Find where the given text appears and provide that cell's center as (X, Y) coordinate. 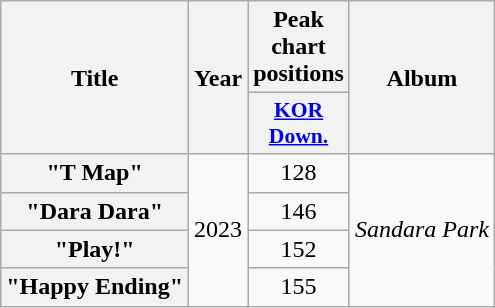
Sandara Park (422, 230)
155 (299, 287)
146 (299, 211)
"Happy Ending" (95, 287)
KORDown. (299, 124)
152 (299, 249)
"Dara Dara" (95, 211)
2023 (218, 230)
Album (422, 78)
"T Map" (95, 173)
Peak chart positions (299, 47)
Title (95, 78)
"Play!" (95, 249)
Year (218, 78)
128 (299, 173)
